Capture the cell that displays the provided text and extract its [X, Y] central coordinate. 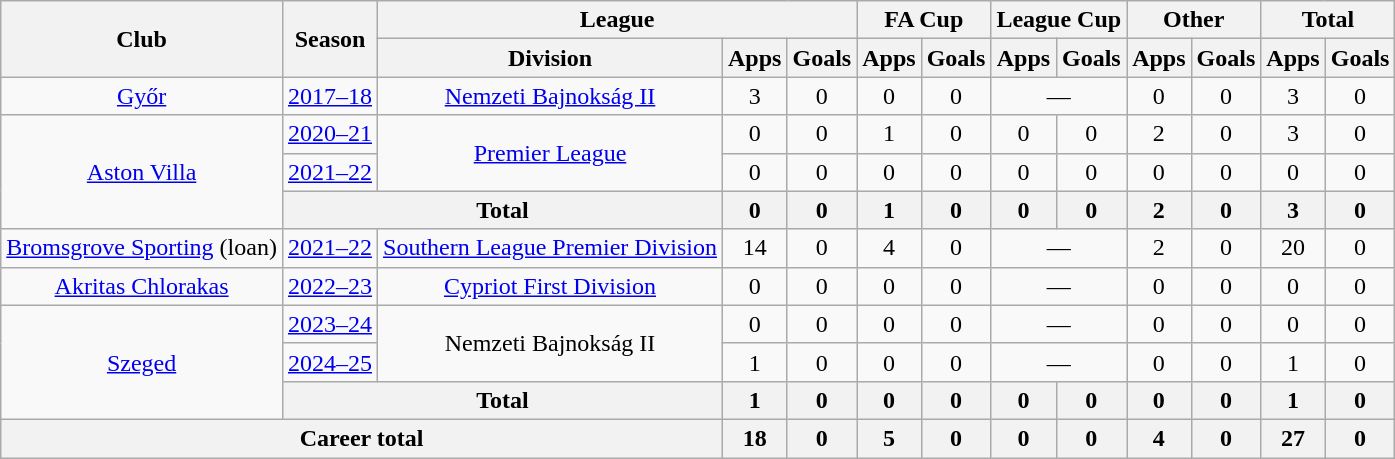
Cypriot First Division [550, 286]
FA Cup [924, 20]
Bromsgrove Sporting (loan) [142, 248]
Győr [142, 96]
Premier League [550, 153]
2022–23 [330, 286]
League [618, 20]
2017–18 [330, 96]
League Cup [1059, 20]
Season [330, 39]
Club [142, 39]
2020–21 [330, 134]
5 [889, 438]
2023–24 [330, 324]
2024–25 [330, 362]
Aston Villa [142, 172]
Southern League Premier Division [550, 248]
14 [755, 248]
27 [1293, 438]
Other [1194, 20]
20 [1293, 248]
Career total [362, 438]
Division [550, 58]
18 [755, 438]
Szeged [142, 362]
Akritas Chlorakas [142, 286]
